Extract the [X, Y] coordinate from the center of the cell holding the provided text.  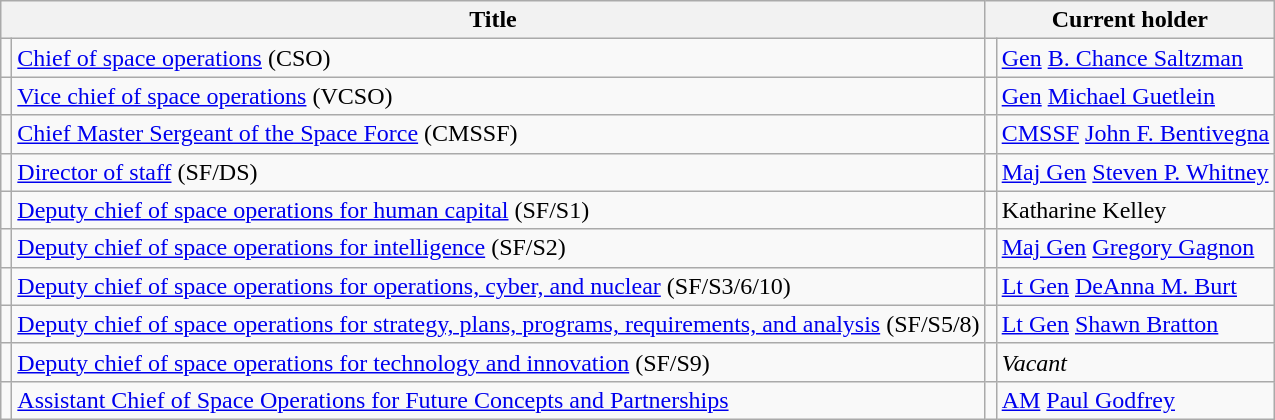
Title [493, 20]
Assistant Chief of Space Operations for Future Concepts and Partnerships [498, 400]
Current holder [1130, 20]
AM Paul Godfrey [1136, 400]
Vacant [1136, 362]
Maj Gen Gregory Gagnon [1136, 248]
Chief of space operations (CSO) [498, 58]
CMSSF John F. Bentivegna [1136, 134]
Katharine Kelley [1136, 210]
Maj Gen Steven P. Whitney [1136, 172]
Deputy chief of space operations for operations, cyber, and nuclear (SF/S3/6/10) [498, 286]
Vice chief of space operations (VCSO) [498, 96]
Lt Gen Shawn Bratton [1136, 324]
Deputy chief of space operations for human capital (SF/S1) [498, 210]
Gen B. Chance Saltzman [1136, 58]
Deputy chief of space operations for technology and innovation (SF/S9) [498, 362]
Deputy chief of space operations for strategy, plans, programs, requirements, and analysis (SF/S5/8) [498, 324]
Lt Gen DeAnna M. Burt [1136, 286]
Gen Michael Guetlein [1136, 96]
Deputy chief of space operations for intelligence (SF/S2) [498, 248]
Chief Master Sergeant of the Space Force (CMSSF) [498, 134]
Director of staff (SF/DS) [498, 172]
